Output the (X, Y) coordinate of the center of the cell containing the given text.  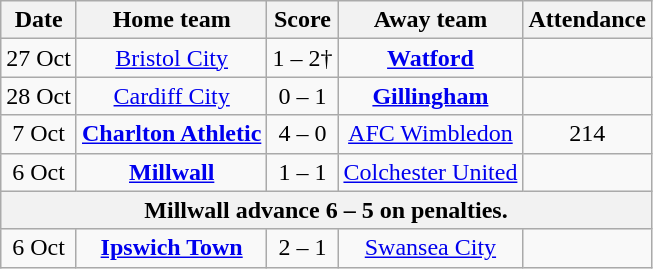
28 Oct (39, 96)
Bristol City (171, 58)
1 – 2† (302, 58)
AFC Wimbledon (430, 134)
214 (587, 134)
Cardiff City (171, 96)
Millwall (171, 172)
Gillingham (430, 96)
7 Oct (39, 134)
0 – 1 (302, 96)
2 – 1 (302, 248)
Score (302, 20)
Watford (430, 58)
4 – 0 (302, 134)
27 Oct (39, 58)
Swansea City (430, 248)
Attendance (587, 20)
Away team (430, 20)
Colchester United (430, 172)
Date (39, 20)
Charlton Athletic (171, 134)
Home team (171, 20)
Ipswich Town (171, 248)
1 – 1 (302, 172)
Millwall advance 6 – 5 on penalties. (326, 210)
